Output the [X, Y] coordinate of the center of the cell containing the given text.  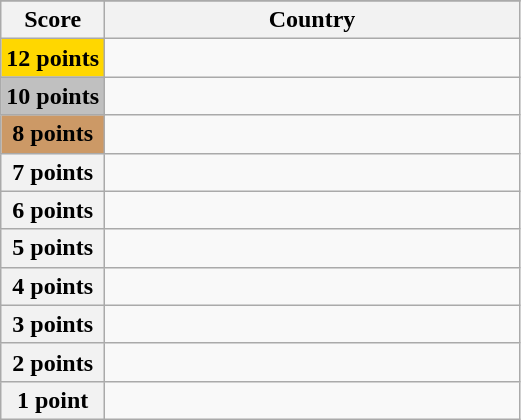
3 points [53, 324]
10 points [53, 96]
6 points [53, 210]
8 points [53, 134]
5 points [53, 248]
Score [53, 20]
4 points [53, 286]
Country [312, 20]
2 points [53, 362]
12 points [53, 58]
7 points [53, 172]
1 point [53, 400]
